Locate the cell with the specified text and output its (X, Y) center coordinate. 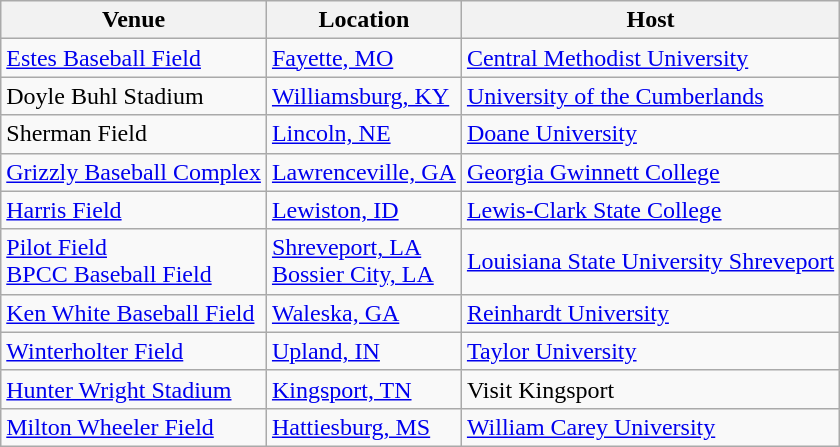
Location (364, 20)
Visit Kingsport (650, 389)
Doane University (650, 134)
Pilot FieldBPCC Baseball Field (134, 262)
Upland, IN (364, 351)
Lawrenceville, GA (364, 172)
Central Methodist University (650, 58)
Hattiesburg, MS (364, 427)
Williamsburg, KY (364, 96)
Kingsport, TN (364, 389)
Doyle Buhl Stadium (134, 96)
Lewis-Clark State College (650, 210)
Louisiana State University Shreveport (650, 262)
Georgia Gwinnett College (650, 172)
Winterholter Field (134, 351)
Ken White Baseball Field (134, 313)
Lincoln, NE (364, 134)
Host (650, 20)
Fayette, MO (364, 58)
Waleska, GA (364, 313)
Estes Baseball Field (134, 58)
Venue (134, 20)
Reinhardt University (650, 313)
Lewiston, ID (364, 210)
University of the Cumberlands (650, 96)
Milton Wheeler Field (134, 427)
Harris Field (134, 210)
Taylor University (650, 351)
Shreveport, LABossier City, LA (364, 262)
Hunter Wright Stadium (134, 389)
Sherman Field (134, 134)
Grizzly Baseball Complex (134, 172)
William Carey University (650, 427)
